Identify which cell holds the provided text, then report its [x, y] central coordinate. 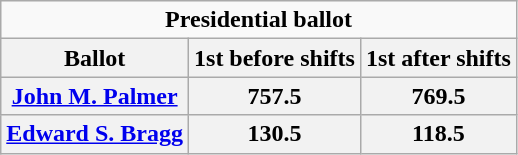
1st before shifts [275, 58]
1st after shifts [438, 58]
Presidential ballot [259, 20]
118.5 [438, 134]
757.5 [275, 96]
John M. Palmer [95, 96]
Ballot [95, 58]
Edward S. Bragg [95, 134]
769.5 [438, 96]
130.5 [275, 134]
